Pinpoint the cell where the given text exists, returning its (x, y) midpoint coordinate. 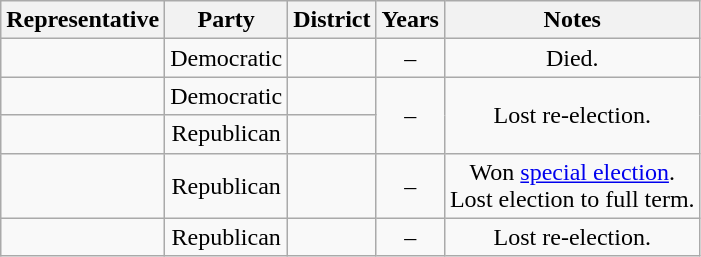
Died. (572, 58)
Won special election.Lost election to full term. (572, 186)
Years (410, 20)
Representative (83, 20)
Party (226, 20)
Notes (572, 20)
District (332, 20)
